Determine the [x, y] coordinate at the center of the cell enclosing the given text.  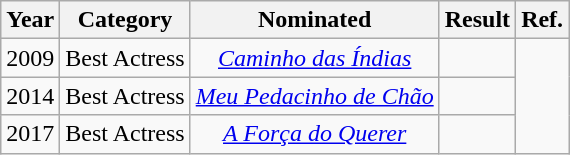
Year [30, 20]
Caminho das Índias [314, 58]
Meu Pedacinho de Chão [314, 96]
2009 [30, 58]
Nominated [314, 20]
A Força do Querer [314, 134]
Ref. [542, 20]
2014 [30, 96]
2017 [30, 134]
Result [477, 20]
Category [125, 20]
